Pinpoint the cell where the given text exists, returning its (x, y) midpoint coordinate. 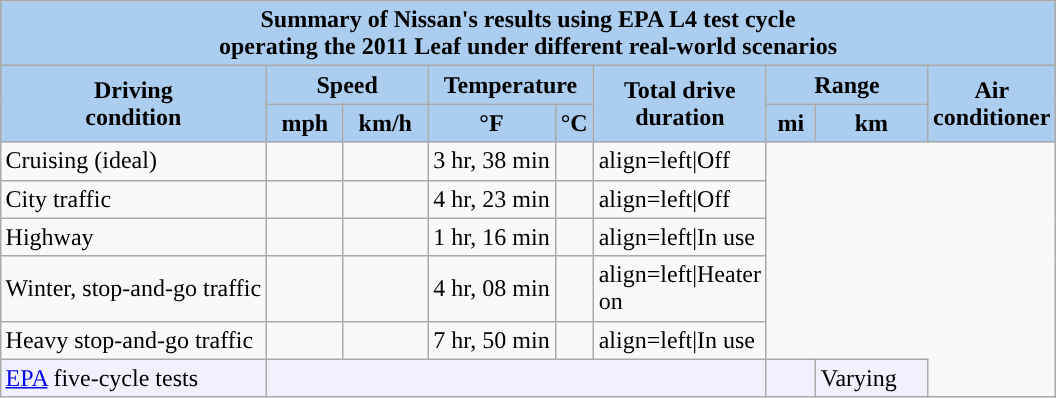
3 hr, 38 min (492, 161)
Winter, stop-and-go traffic (134, 288)
°F (492, 123)
Range (846, 85)
°C (574, 123)
Drivingcondition (134, 104)
4 hr, 08 min (492, 288)
Varying (871, 378)
City traffic (134, 199)
7 hr, 50 min (492, 340)
Highway (134, 237)
1 hr, 16 min (492, 237)
mph (305, 123)
Heavy stop-and-go traffic (134, 340)
Cruising (ideal) (134, 161)
km/h (386, 123)
EPA five-cycle tests (134, 378)
km (871, 123)
mi (790, 123)
Total driveduration (680, 104)
align=left|Heater on (680, 288)
Airconditioner (992, 104)
Temperature (510, 85)
4 hr, 23 min (492, 199)
Speed (348, 85)
Summary of Nissan's results using EPA L4 test cycleoperating the 2011 Leaf under different real-world scenarios (528, 34)
